Return the (X, Y) coordinate for the center point of the cell that contains the specified text.  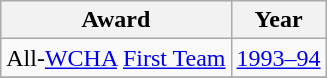
All-WCHA First Team (116, 58)
1993–94 (278, 58)
Year (278, 20)
Award (116, 20)
